From the cell containing the given text, extract its center point as (x, y) coordinate. 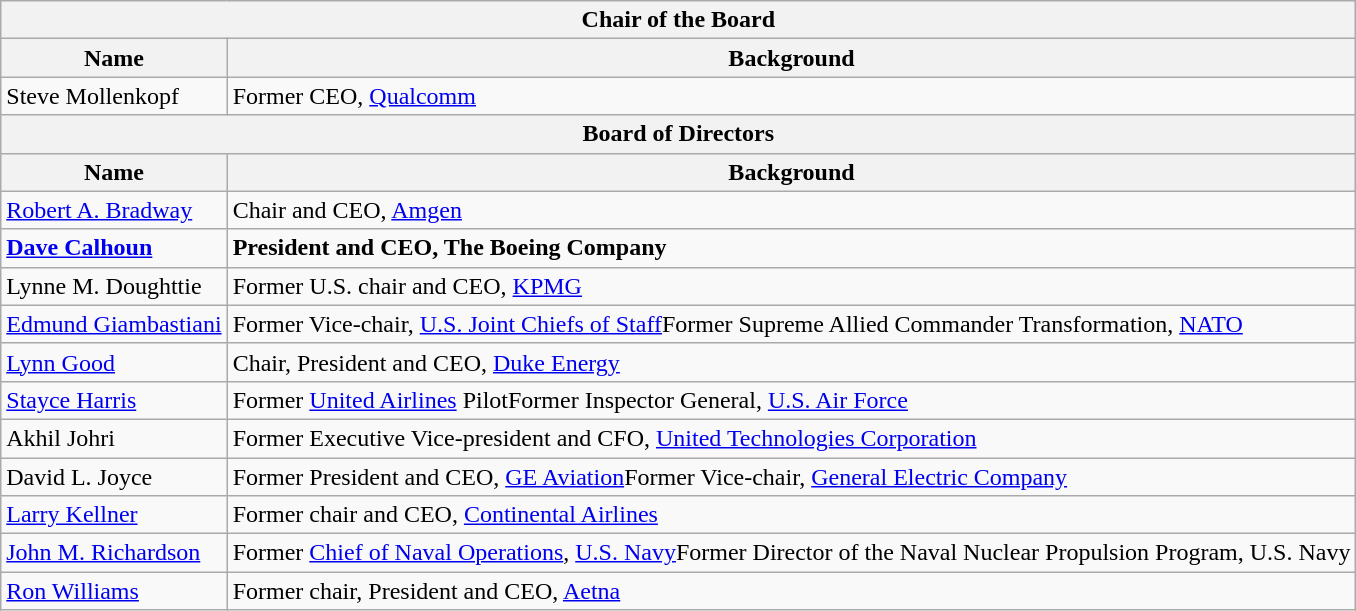
Lynn Good (114, 362)
Steve Mollenkopf (114, 96)
Chair and CEO, Amgen (792, 210)
Chair of the Board (678, 20)
Former Executive Vice-president and CFO, United Technologies Corporation (792, 438)
Ron Williams (114, 591)
David L. Joyce (114, 477)
Former chair and CEO, Continental Airlines (792, 515)
Former CEO, Qualcomm (792, 96)
Former President and CEO, GE AviationFormer Vice-chair, General Electric Company (792, 477)
Larry Kellner (114, 515)
Stayce Harris (114, 400)
Former Vice-chair, U.S. Joint Chiefs of StaffFormer Supreme Allied Commander Transformation, NATO (792, 324)
Lynne M. Doughttie (114, 286)
Former Chief of Naval Operations, U.S. NavyFormer Director of the Naval Nuclear Propulsion Program, U.S. Navy (792, 553)
Robert A. Bradway (114, 210)
President and CEO, The Boeing Company (792, 248)
Former chair, President and CEO, Aetna (792, 591)
John M. Richardson (114, 553)
Board of Directors (678, 134)
Dave Calhoun (114, 248)
Former U.S. chair and CEO, KPMG (792, 286)
Edmund Giambastiani (114, 324)
Former United Airlines PilotFormer Inspector General, U.S. Air Force (792, 400)
Akhil Johri (114, 438)
Chair, President and CEO, Duke Energy (792, 362)
